Capture the cell that displays the provided text and extract its [X, Y] central coordinate. 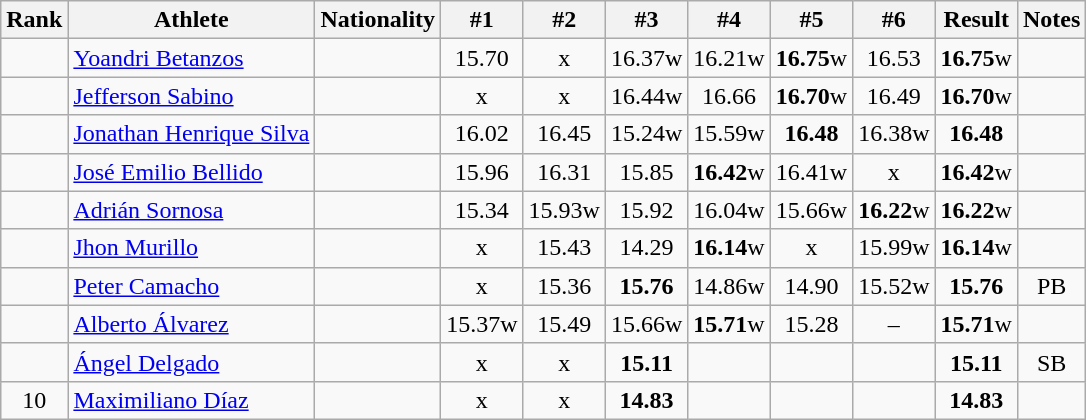
15.24w [646, 134]
Jonathan Henrique Silva [192, 134]
15.59w [729, 134]
Notes [1051, 20]
Peter Camacho [192, 286]
15.36 [564, 286]
15.96 [482, 172]
14.29 [646, 248]
#3 [646, 20]
Nationality [378, 20]
Maximiliano Díaz [192, 400]
16.38w [894, 134]
15.34 [482, 210]
16.53 [894, 58]
15.49 [564, 324]
Adrián Sornosa [192, 210]
15.52w [894, 286]
16.31 [564, 172]
PB [1051, 286]
Rank [34, 20]
16.04w [729, 210]
15.92 [646, 210]
15.99w [894, 248]
José Emilio Bellido [192, 172]
14.90 [811, 286]
#5 [811, 20]
15.37w [482, 324]
Yoandri Betanzos [192, 58]
15.28 [811, 324]
16.37w [646, 58]
Jefferson Sabino [192, 96]
15.70 [482, 58]
15.43 [564, 248]
Alberto Álvarez [192, 324]
16.45 [564, 134]
16.02 [482, 134]
16.49 [894, 96]
#6 [894, 20]
Ángel Delgado [192, 362]
15.93w [564, 210]
#1 [482, 20]
#2 [564, 20]
Result [976, 20]
10 [34, 400]
16.66 [729, 96]
15.85 [646, 172]
– [894, 324]
16.21w [729, 58]
16.44w [646, 96]
#4 [729, 20]
14.86w [729, 286]
SB [1051, 362]
Athlete [192, 20]
16.41w [811, 172]
Jhon Murillo [192, 248]
